Return the [X, Y] coordinate for the center point of the cell that contains the specified text.  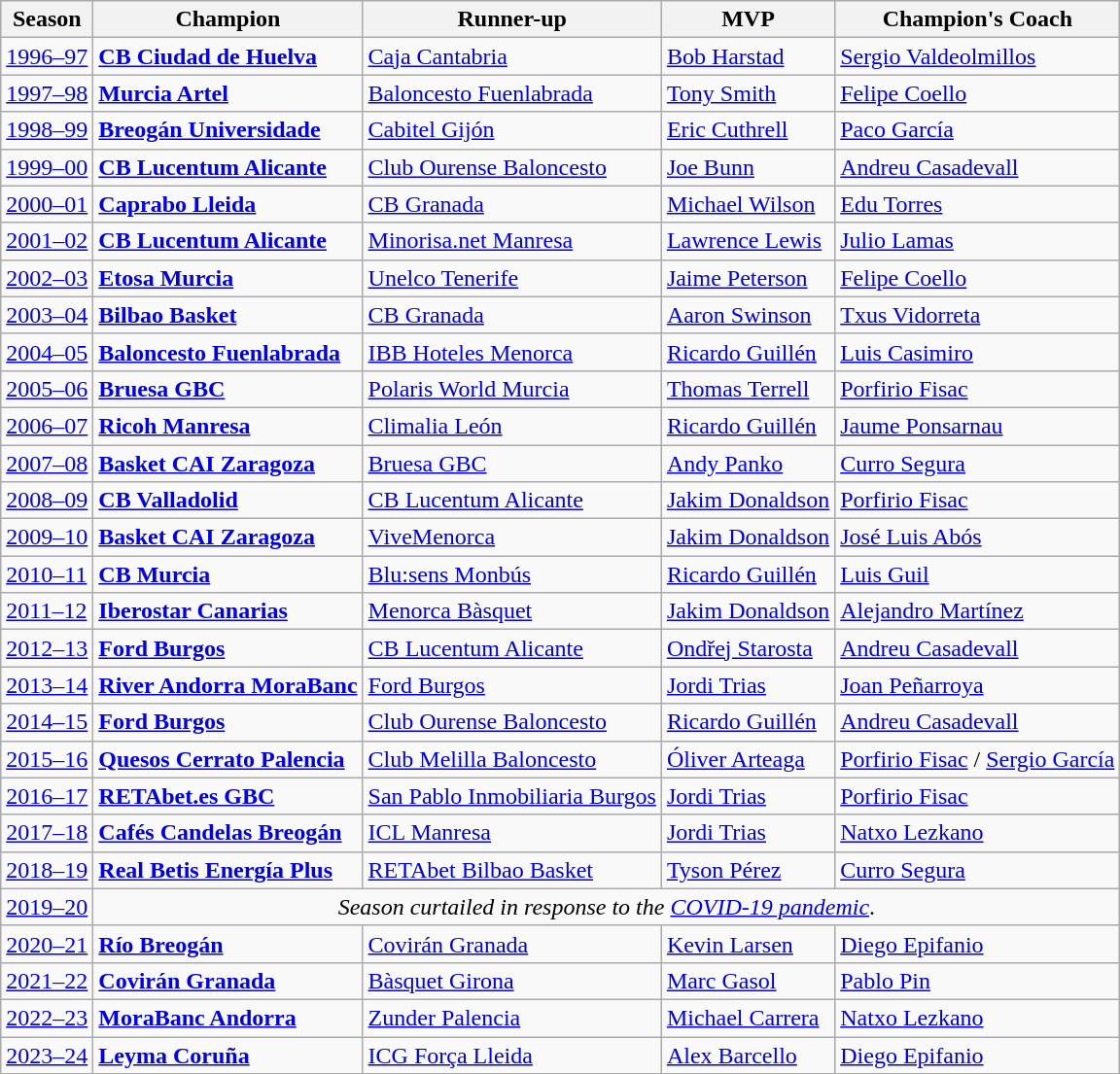
RETAbet Bilbao Basket [511, 870]
Season curtailed in response to the COVID-19 pandemic. [607, 907]
2015–16 [47, 759]
Menorca Bàsquet [511, 611]
Tony Smith [748, 93]
Luis Casimiro [978, 352]
CB Valladolid [227, 501]
Champion [227, 19]
2016–17 [47, 796]
1997–98 [47, 93]
RETAbet.es GBC [227, 796]
2012–13 [47, 648]
Polaris World Murcia [511, 389]
2017–18 [47, 833]
Club Melilla Baloncesto [511, 759]
Óliver Arteaga [748, 759]
Breogán Universidade [227, 130]
Cabitel Gijón [511, 130]
José Luis Abós [978, 537]
1998–99 [47, 130]
Ondřej Starosta [748, 648]
Paco García [978, 130]
2003–04 [47, 315]
2018–19 [47, 870]
Minorisa.net Manresa [511, 241]
Bilbao Basket [227, 315]
Alejandro Martínez [978, 611]
2006–07 [47, 426]
2009–10 [47, 537]
Etosa Murcia [227, 278]
River Andorra MoraBanc [227, 685]
Blu:sens Monbús [511, 574]
2004–05 [47, 352]
Cafés Candelas Breogán [227, 833]
2023–24 [47, 1055]
Quesos Cerrato Palencia [227, 759]
ICG Força Lleida [511, 1055]
Lawrence Lewis [748, 241]
1999–00 [47, 167]
Michael Carrera [748, 1018]
Porfirio Fisac / Sergio García [978, 759]
Jaime Peterson [748, 278]
CB Murcia [227, 574]
2002–03 [47, 278]
Tyson Pérez [748, 870]
Climalia León [511, 426]
2019–20 [47, 907]
Pablo Pin [978, 981]
2011–12 [47, 611]
2014–15 [47, 722]
Unelco Tenerife [511, 278]
2013–14 [47, 685]
Alex Barcello [748, 1055]
Luis Guil [978, 574]
2010–11 [47, 574]
Thomas Terrell [748, 389]
ICL Manresa [511, 833]
2008–09 [47, 501]
2005–06 [47, 389]
Aaron Swinson [748, 315]
CB Ciudad de Huelva [227, 56]
2020–21 [47, 944]
Jaume Ponsarnau [978, 426]
Edu Torres [978, 204]
Zunder Palencia [511, 1018]
Julio Lamas [978, 241]
Ricoh Manresa [227, 426]
Andy Panko [748, 464]
Season [47, 19]
2000–01 [47, 204]
Real Betis Energía Plus [227, 870]
1996–97 [47, 56]
Bob Harstad [748, 56]
Joan Peñarroya [978, 685]
Caprabo Lleida [227, 204]
MVP [748, 19]
Joe Bunn [748, 167]
Marc Gasol [748, 981]
ViveMenorca [511, 537]
Sergio Valdeolmillos [978, 56]
2001–02 [47, 241]
Txus Vidorreta [978, 315]
San Pablo Inmobiliaria Burgos [511, 796]
Eric Cuthrell [748, 130]
Caja Cantabria [511, 56]
Kevin Larsen [748, 944]
Michael Wilson [748, 204]
2007–08 [47, 464]
Murcia Artel [227, 93]
2021–22 [47, 981]
Bàsquet Girona [511, 981]
Río Breogán [227, 944]
MoraBanc Andorra [227, 1018]
Runner-up [511, 19]
2022–23 [47, 1018]
Leyma Coruña [227, 1055]
IBB Hoteles Menorca [511, 352]
Champion's Coach [978, 19]
Iberostar Canarias [227, 611]
